Locate the cell with the specified text and output its [x, y] center coordinate. 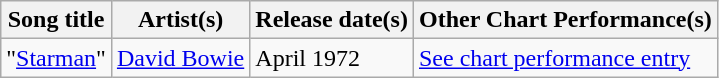
Artist(s) [180, 20]
See chart performance entry [565, 58]
Song title [56, 20]
Release date(s) [332, 20]
"Starman" [56, 58]
Other Chart Performance(s) [565, 20]
David Bowie [180, 58]
April 1972 [332, 58]
